Search for the cell housing the specified text and yield its (x, y) center coordinate. 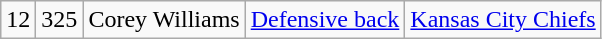
325 (60, 20)
12 (18, 20)
Defensive back (325, 20)
Corey Williams (164, 20)
Kansas City Chiefs (503, 20)
